Locate the cell with the specified text and output its [x, y] center coordinate. 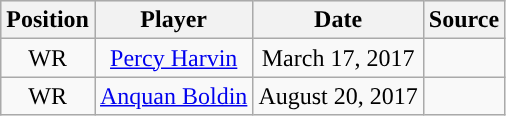
August 20, 2017 [338, 96]
Source [464, 20]
Percy Harvin [173, 58]
Position [48, 20]
March 17, 2017 [338, 58]
Date [338, 20]
Player [173, 20]
Anquan Boldin [173, 96]
